Identify which cell holds the provided text, then report its (x, y) central coordinate. 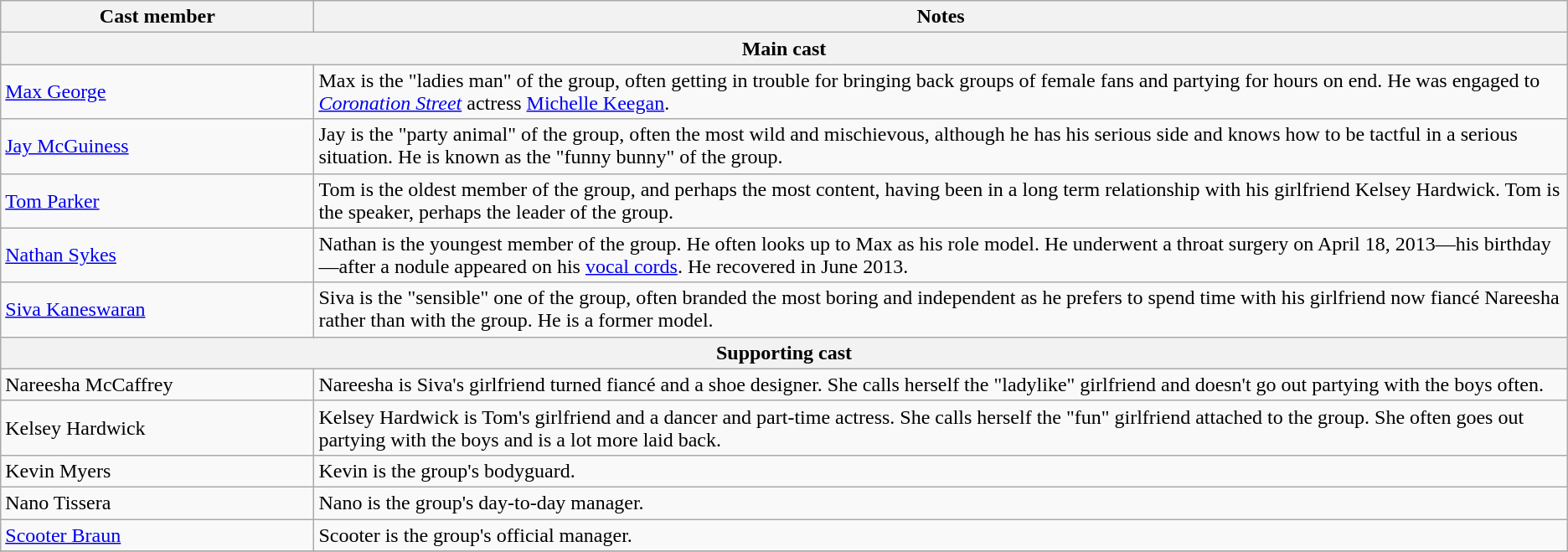
Scooter Braun (157, 535)
Kevin Myers (157, 471)
Nathan Sykes (157, 255)
Kelsey Hardwick (157, 427)
Kevin is the group's bodyguard. (941, 471)
Siva Kaneswaran (157, 310)
Scooter is the group's official manager. (941, 535)
Nano Tissera (157, 503)
Nareesha McCaffrey (157, 384)
Nano is the group's day-to-day manager. (941, 503)
Notes (941, 17)
Jay McGuiness (157, 146)
Supporting cast (784, 353)
Cast member (157, 17)
Tom Parker (157, 201)
Main cast (784, 49)
Max George (157, 92)
